Determine the [X, Y] coordinate at the center of the cell enclosing the given text.  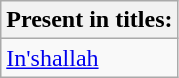
In'shallah [90, 58]
Present in titles: [90, 20]
